Output the (x, y) coordinate of the center of the cell containing the given text.  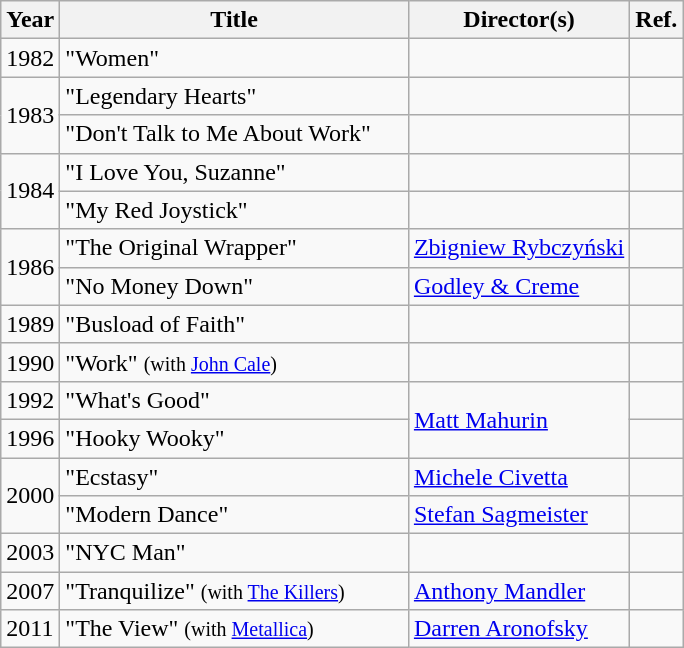
"Ecstasy" (234, 477)
"Women" (234, 58)
1986 (30, 267)
Director(s) (518, 20)
1982 (30, 58)
2007 (30, 591)
Title (234, 20)
2000 (30, 496)
"Tranquilize" (with The Killers) (234, 591)
"No Money Down" (234, 286)
"NYC Man" (234, 553)
Zbigniew Rybczyński (518, 248)
"Legendary Hearts" (234, 96)
2011 (30, 629)
2003 (30, 553)
"My Red Joystick" (234, 210)
"The Original Wrapper" (234, 248)
1992 (30, 400)
Darren Aronofsky (518, 629)
Michele Civetta (518, 477)
"Don't Talk to Me About Work" (234, 134)
Ref. (656, 20)
1989 (30, 324)
Anthony Mandler (518, 591)
"The View" (with Metallica) (234, 629)
"Work" (with John Cale) (234, 362)
Matt Mahurin (518, 419)
1990 (30, 362)
"Busload of Faith" (234, 324)
"I Love You, Suzanne" (234, 172)
1996 (30, 438)
"What's Good" (234, 400)
Stefan Sagmeister (518, 515)
1983 (30, 115)
Year (30, 20)
Godley & Creme (518, 286)
"Modern Dance" (234, 515)
"Hooky Wooky" (234, 438)
1984 (30, 191)
